Scan for the cell matching the given text and deliver its (x, y) coordinate at center. 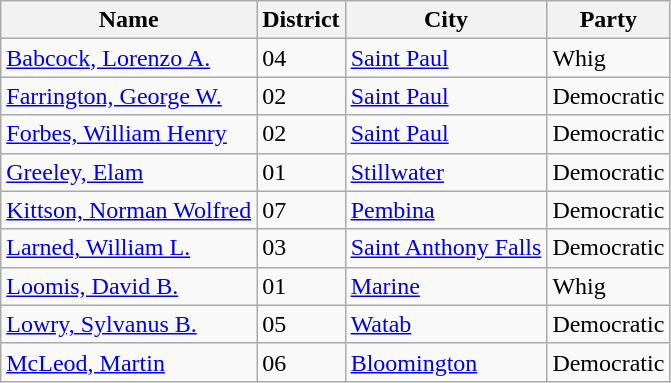
City (446, 20)
05 (301, 324)
Party (608, 20)
06 (301, 362)
04 (301, 58)
Lowry, Sylvanus B. (129, 324)
Larned, William L. (129, 248)
Loomis, David B. (129, 286)
McLeod, Martin (129, 362)
Marine (446, 286)
Name (129, 20)
03 (301, 248)
Saint Anthony Falls (446, 248)
Watab (446, 324)
Farrington, George W. (129, 96)
Pembina (446, 210)
Greeley, Elam (129, 172)
Babcock, Lorenzo A. (129, 58)
District (301, 20)
Forbes, William Henry (129, 134)
Stillwater (446, 172)
Kittson, Norman Wolfred (129, 210)
Bloomington (446, 362)
07 (301, 210)
